Capture the cell that displays the provided text and extract its (X, Y) central coordinate. 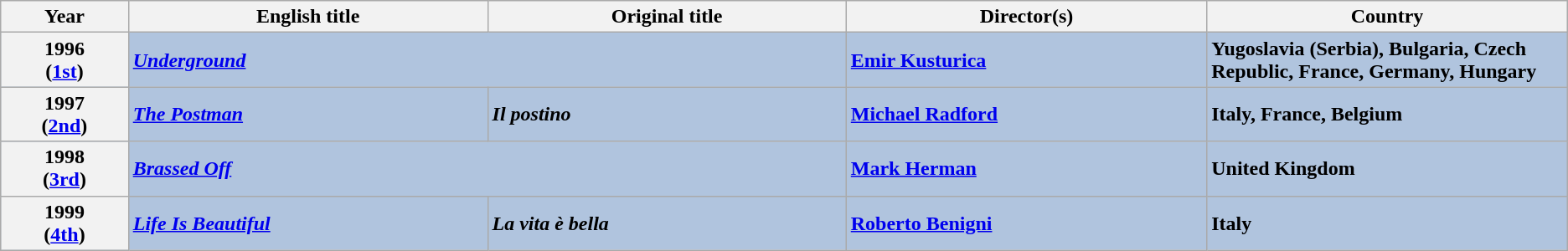
English title (308, 17)
Life Is Beautiful (308, 223)
Year (64, 17)
Original title (667, 17)
1999(4th) (64, 223)
Country (1387, 17)
1998(3rd) (64, 169)
Emir Kusturica (1026, 60)
1997(2nd) (64, 114)
Brassed Off (487, 169)
Il postino (667, 114)
1996(1st) (64, 60)
Yugoslavia (Serbia), Bulgaria, Czech Republic, France, Germany, Hungary (1387, 60)
Director(s) (1026, 17)
The Postman (308, 114)
Mark Herman (1026, 169)
Italy (1387, 223)
Italy, France, Belgium (1387, 114)
Roberto Benigni (1026, 223)
Michael Radford (1026, 114)
Underground (487, 60)
La vita è bella (667, 223)
United Kingdom (1387, 169)
